Output the (X, Y) coordinate of the center of the cell containing the given text.  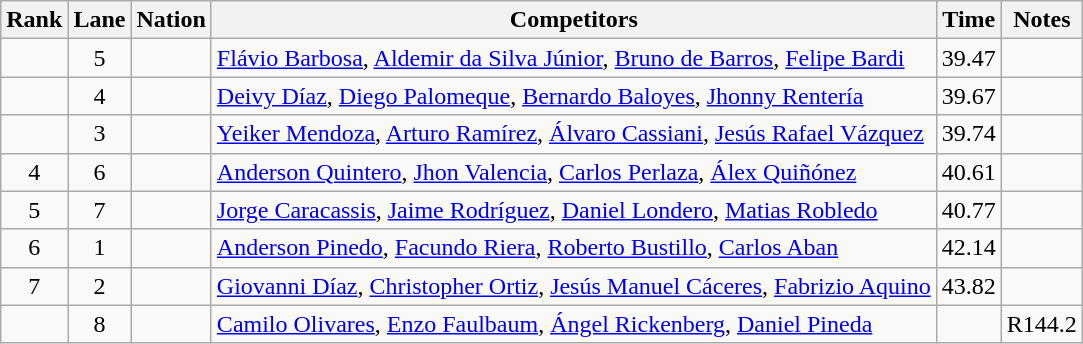
Deivy Díaz, Diego Palomeque, Bernardo Baloyes, Jhonny Rentería (574, 96)
Rank (34, 20)
39.74 (968, 134)
Camilo Olivares, Enzo Faulbaum, Ángel Rickenberg, Daniel Pineda (574, 324)
Competitors (574, 20)
40.61 (968, 172)
Lane (100, 20)
39.67 (968, 96)
Jorge Caracassis, Jaime Rodríguez, Daniel Londero, Matias Robledo (574, 210)
40.77 (968, 210)
Yeiker Mendoza, Arturo Ramírez, Álvaro Cassiani, Jesús Rafael Vázquez (574, 134)
R144.2 (1042, 324)
3 (100, 134)
Notes (1042, 20)
Anderson Pinedo, Facundo Riera, Roberto Bustillo, Carlos Aban (574, 248)
Flávio Barbosa, Aldemir da Silva Júnior, Bruno de Barros, Felipe Bardi (574, 58)
Time (968, 20)
Nation (171, 20)
Giovanni Díaz, Christopher Ortiz, Jesús Manuel Cáceres, Fabrizio Aquino (574, 286)
2 (100, 286)
42.14 (968, 248)
43.82 (968, 286)
Anderson Quintero, Jhon Valencia, Carlos Perlaza, Álex Quiñónez (574, 172)
1 (100, 248)
39.47 (968, 58)
8 (100, 324)
